Find where the given text appears and provide that cell's center as [x, y] coordinate. 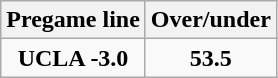
Pregame line [74, 20]
53.5 [210, 58]
UCLA -3.0 [74, 58]
Over/under [210, 20]
